Provide the (X, Y) coordinate of the cell's center where the given text is located.  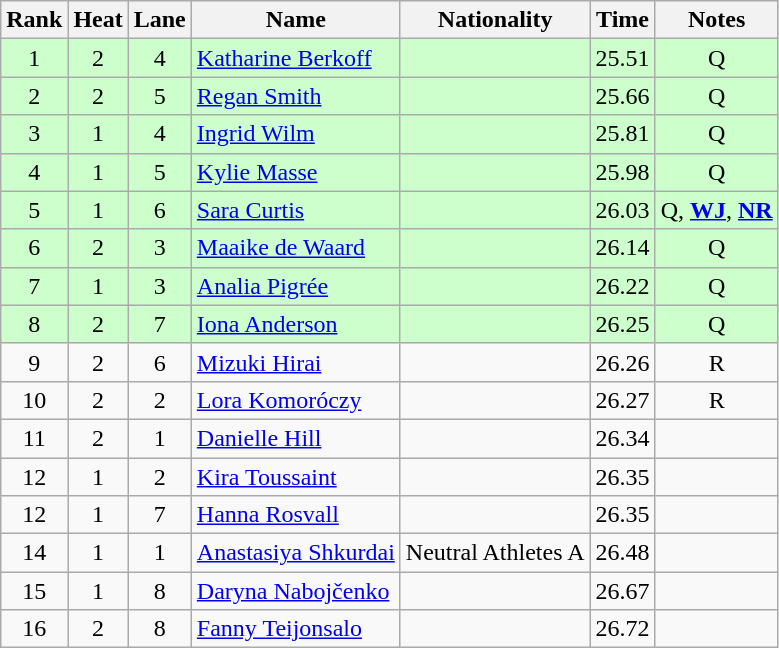
16 (34, 629)
26.14 (622, 248)
Neutral Athletes A (495, 553)
Nationality (495, 20)
25.66 (622, 96)
Mizuki Hirai (296, 362)
25.98 (622, 172)
Rank (34, 20)
Ingrid Wilm (296, 134)
26.27 (622, 400)
26.48 (622, 553)
Daryna Nabojčenko (296, 591)
11 (34, 438)
Analia Pigrée (296, 286)
25.81 (622, 134)
26.72 (622, 629)
Iona Anderson (296, 324)
26.34 (622, 438)
26.67 (622, 591)
15 (34, 591)
Name (296, 20)
26.22 (622, 286)
Regan Smith (296, 96)
10 (34, 400)
25.51 (622, 58)
9 (34, 362)
26.03 (622, 210)
Danielle Hill (296, 438)
Lane (160, 20)
Fanny Teijonsalo (296, 629)
Kira Toussaint (296, 477)
Notes (716, 20)
Kylie Masse (296, 172)
Lora Komoróczy (296, 400)
Maaike de Waard (296, 248)
Katharine Berkoff (296, 58)
26.26 (622, 362)
Heat (98, 20)
14 (34, 553)
26.25 (622, 324)
Time (622, 20)
Hanna Rosvall (296, 515)
Q, WJ, NR (716, 210)
Sara Curtis (296, 210)
Anastasiya Shkurdai (296, 553)
